Provide the [X, Y] coordinate of the cell's center where the given text is located.  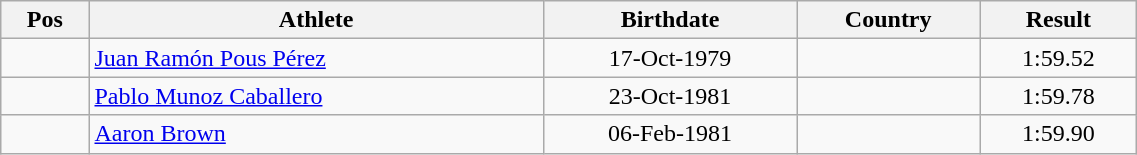
17-Oct-1979 [670, 58]
Country [888, 20]
06-Feb-1981 [670, 134]
Juan Ramón Pous Pérez [316, 58]
Pos [45, 20]
1:59.90 [1058, 134]
Aaron Brown [316, 134]
Birthdate [670, 20]
Athlete [316, 20]
1:59.52 [1058, 58]
Pablo Munoz Caballero [316, 96]
23-Oct-1981 [670, 96]
Result [1058, 20]
1:59.78 [1058, 96]
